Provide the [X, Y] coordinate of the cell's center where the given text is located.  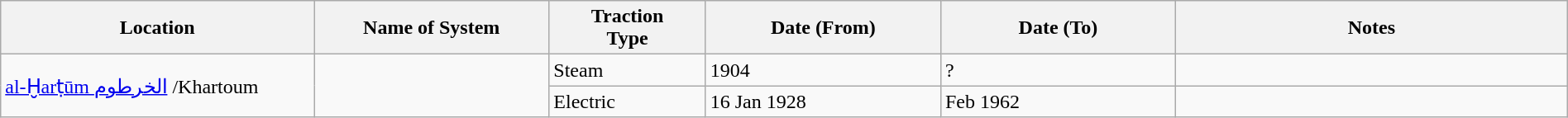
TractionType [627, 28]
Steam [627, 70]
16 Jan 1928 [823, 101]
Electric [627, 101]
Date (From) [823, 28]
Location [157, 28]
Notes [1372, 28]
al-Ḫarṭūm الخرطوم /Khartoum [157, 86]
1904 [823, 70]
Date (To) [1058, 28]
? [1058, 70]
Name of System [432, 28]
Feb 1962 [1058, 101]
